Determine the (x, y) coordinate at the center of the cell enclosing the given text.  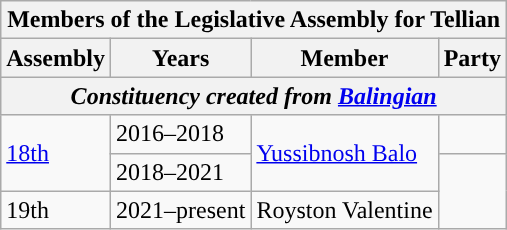
Constituency created from Balingian (254, 96)
Years (180, 58)
Member (344, 58)
2018–2021 (180, 172)
19th (56, 210)
Royston Valentine (344, 210)
Yussibnosh Balo (344, 153)
Assembly (56, 58)
Party (472, 58)
Members of the Legislative Assembly for Tellian (254, 20)
2021–present (180, 210)
18th (56, 153)
2016–2018 (180, 134)
